Return the [x, y] coordinate for the center point of the cell that contains the specified text.  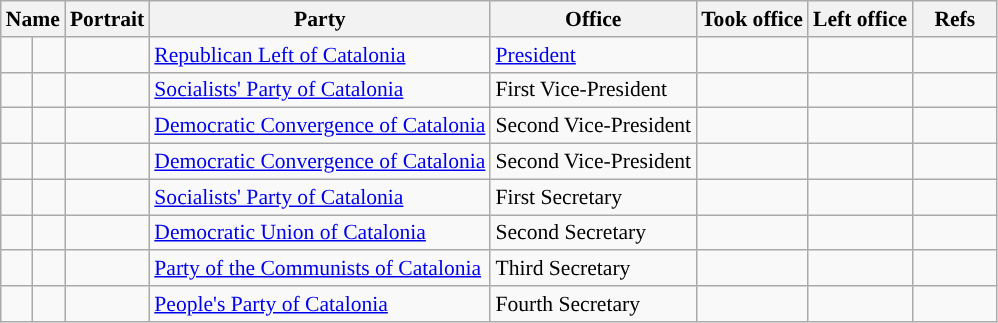
Took office [752, 19]
Office [593, 19]
Third Secretary [593, 269]
Second Secretary [593, 233]
Portrait [107, 19]
Left office [860, 19]
First Secretary [593, 197]
People's Party of Catalonia [320, 304]
First Vice-President [593, 90]
Party [320, 19]
Democratic Union of Catalonia [320, 233]
Name [33, 19]
Refs [954, 19]
Republican Left of Catalonia [320, 55]
Party of the Communists of Catalonia [320, 269]
President [593, 55]
Fourth Secretary [593, 304]
